Extract the [X, Y] coordinate from the center of the cell holding the provided text.  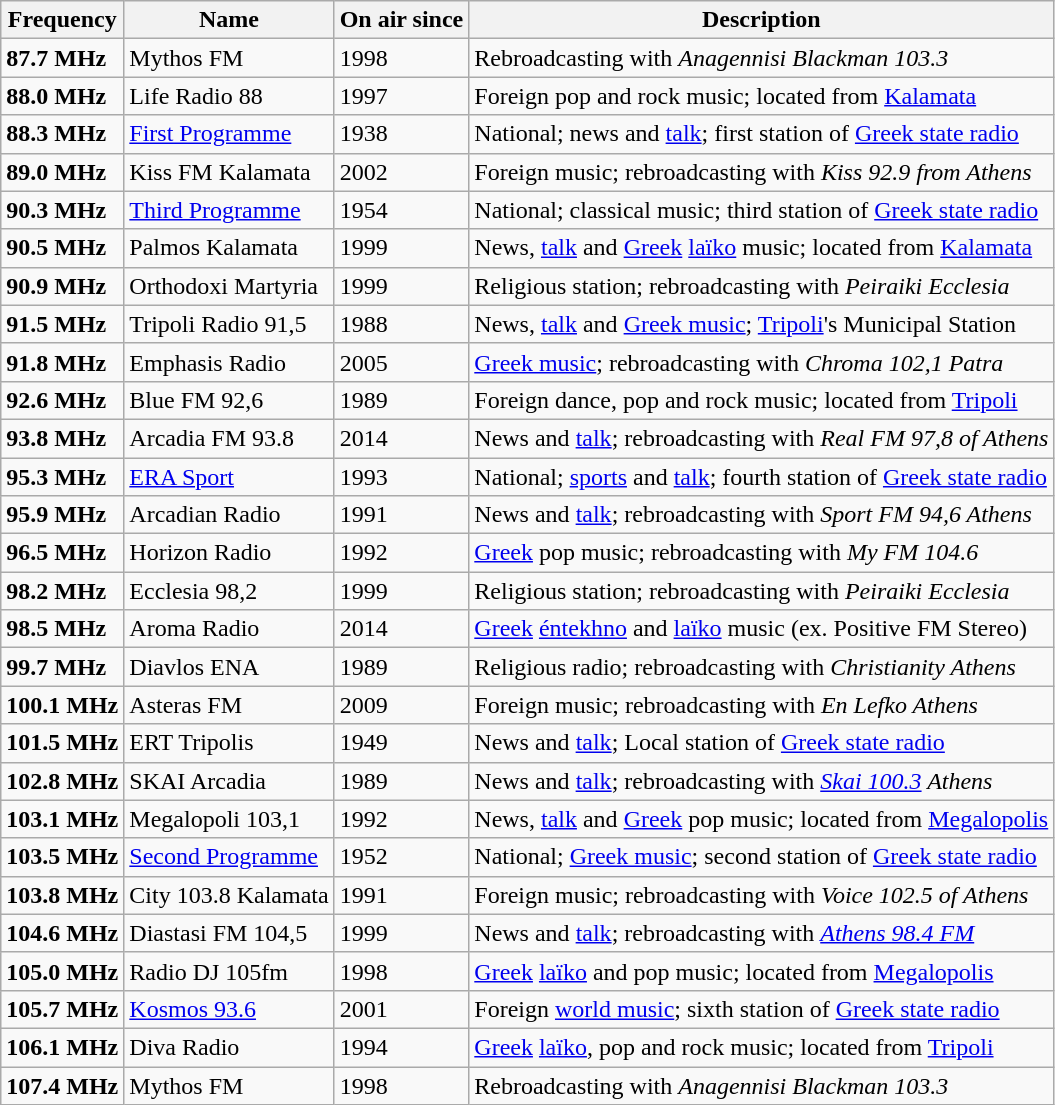
98.5 MHz [62, 629]
91.5 MHz [62, 324]
99.7 MHz [62, 667]
Radio DJ 105fm [229, 971]
93.8 MHz [62, 438]
98.2 MHz [62, 591]
SKAI Arcadia [229, 781]
1988 [402, 324]
106.1 MHz [62, 1047]
Life Radio 88 [229, 96]
95.3 MHz [62, 477]
Diva Radio [229, 1047]
Foreign music; rebroadcasting with Voice 102.5 of Athens [762, 895]
First Programme [229, 134]
Ecclesia 98,2 [229, 591]
100.1 MHz [62, 705]
Orthodoxi Martyria [229, 286]
2009 [402, 705]
90.5 MHz [62, 248]
News, talk and Greek music; Tripoli's Municipal Station [762, 324]
National; Greek music; second station of Greek state radio [762, 857]
89.0 MHz [62, 172]
Palmos Kalamata [229, 248]
Name [229, 20]
1997 [402, 96]
City 103.8 Kalamata [229, 895]
87.7 MHz [62, 58]
Foreign music; rebroadcasting with En Lefko Athens [762, 705]
Asteras FM [229, 705]
News, talk and Greek laïko music; located from Kalamata [762, 248]
92.6 MHz [62, 400]
National; sports and talk; fourth station of Greek state radio [762, 477]
ERT Tripolis [229, 743]
National; news and talk; first station of Greek state radio [762, 134]
Diastasi FM 104,5 [229, 933]
Foreign music; rebroadcasting with Kiss 92.9 from Athens [762, 172]
Tripoli Radio 91,5 [229, 324]
Greek éntekhno and laïko music (ex. Positive FM Stereo) [762, 629]
Second Programme [229, 857]
Greek pop music; rebroadcasting with My FM 104.6 [762, 553]
105.0 MHz [62, 971]
103.5 MHz [62, 857]
2002 [402, 172]
Foreign world music; sixth station of Greek state radio [762, 1009]
Diavlos ENA [229, 667]
1938 [402, 134]
104.6 MHz [62, 933]
1952 [402, 857]
103.8 MHz [62, 895]
Blue FM 92,6 [229, 400]
1993 [402, 477]
96.5 MHz [62, 553]
Greek laïko, pop and rock music; located from Tripoli [762, 1047]
101.5 MHz [62, 743]
Arcadian Radio [229, 515]
Third Programme [229, 210]
Description [762, 20]
103.1 MHz [62, 819]
On air since [402, 20]
Frequency [62, 20]
News and talk; rebroadcasting with Skai 100.3 Athens [762, 781]
2005 [402, 362]
88.0 MHz [62, 96]
90.9 MHz [62, 286]
Aroma Radio [229, 629]
Kosmos 93.6 [229, 1009]
Greek music; rebroadcasting with Chroma 102,1 Patra [762, 362]
90.3 MHz [62, 210]
2001 [402, 1009]
News and talk; rebroadcasting with Real FM 97,8 of Athens [762, 438]
Religious radio; rebroadcasting with Christianity Athens [762, 667]
Foreign pop and rock music; located from Kalamata [762, 96]
95.9 MHz [62, 515]
107.4 MHz [62, 1085]
News and talk; rebroadcasting with Athens 98.4 FM [762, 933]
1954 [402, 210]
Foreign dance, pop and rock music; located from Tripoli [762, 400]
91.8 MHz [62, 362]
Kiss FM Kalamata [229, 172]
Arcadia FM 93.8 [229, 438]
ERA Sport [229, 477]
News and talk; rebroadcasting with Sport FM 94,6 Athens [762, 515]
1994 [402, 1047]
National; classical music; third station of Greek state radio [762, 210]
News and talk; Local station of Greek state radio [762, 743]
Emphasis Radio [229, 362]
Greek laïko and pop music; located from Megalopolis [762, 971]
88.3 MHz [62, 134]
News, talk and Greek pop music; located from Megalopolis [762, 819]
102.8 MHz [62, 781]
105.7 MHz [62, 1009]
Horizon Radio [229, 553]
1949 [402, 743]
Megalopoli 103,1 [229, 819]
